Find where the given text appears and provide that cell's center as [X, Y] coordinate. 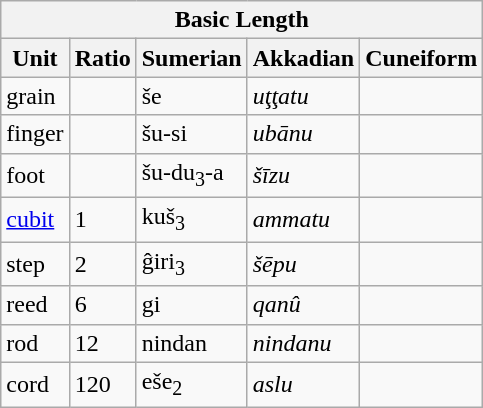
ammatu [303, 219]
šu-si [192, 134]
šu-du3-a [192, 175]
cord [35, 384]
foot [35, 175]
uţţatu [303, 96]
Akkadian [303, 58]
nindanu [303, 343]
grain [35, 96]
Unit [35, 58]
gi [192, 305]
šēpu [303, 264]
še [192, 96]
ubānu [303, 134]
ĝiri3 [192, 264]
120 [102, 384]
6 [102, 305]
cubit [35, 219]
rod [35, 343]
Ratio [102, 58]
2 [102, 264]
nindan [192, 343]
12 [102, 343]
šīzu [303, 175]
qanû [303, 305]
Sumerian [192, 58]
1 [102, 219]
eše2 [192, 384]
Cuneiform [422, 58]
aslu [303, 384]
reed [35, 305]
Basic Length [242, 20]
kuš3 [192, 219]
finger [35, 134]
step [35, 264]
